Identify which cell holds the provided text, then report its (X, Y) central coordinate. 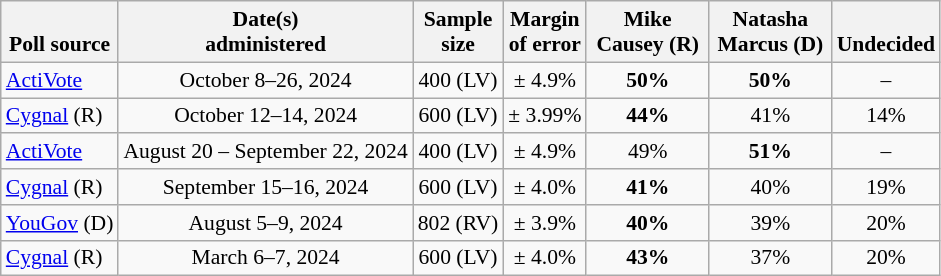
MikeCausey (R) (648, 32)
Undecided (886, 32)
19% (886, 187)
Date(s)administered (265, 32)
March 6–7, 2024 (265, 258)
Poll source (60, 32)
± 3.99% (544, 116)
NatashaMarcus (D) (770, 32)
39% (770, 223)
YouGov (D) (60, 223)
± 3.9% (544, 223)
August 20 – September 22, 2024 (265, 152)
Marginof error (544, 32)
802 (RV) (458, 223)
14% (886, 116)
43% (648, 258)
August 5–9, 2024 (265, 223)
37% (770, 258)
October 12–14, 2024 (265, 116)
October 8–26, 2024 (265, 80)
September 15–16, 2024 (265, 187)
44% (648, 116)
49% (648, 152)
51% (770, 152)
Samplesize (458, 32)
